Determine the (X, Y) coordinate at the center of the cell enclosing the given text.  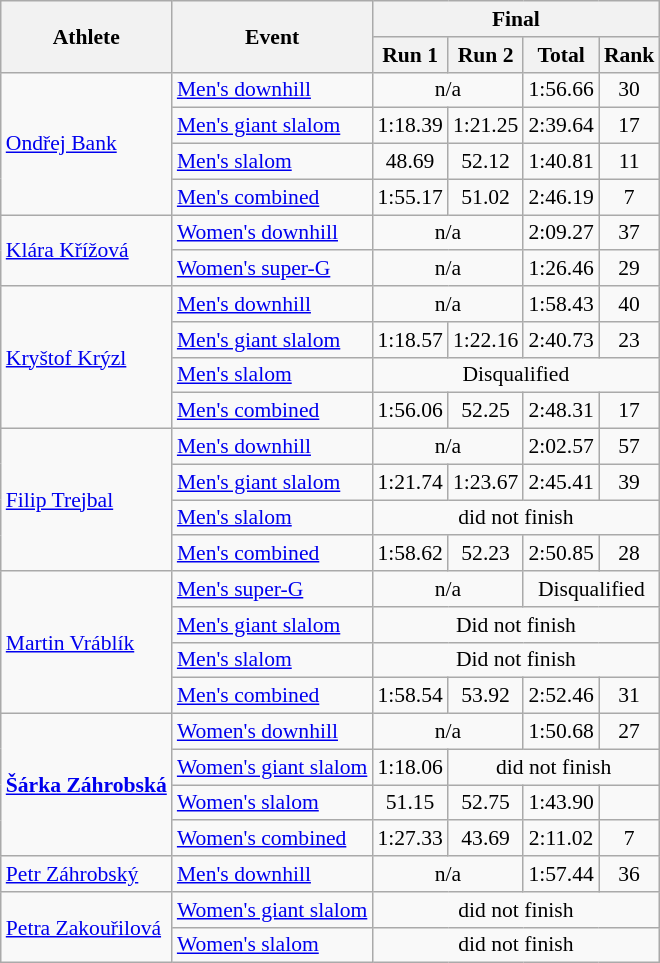
Martin Vráblík (86, 642)
Women's combined (272, 839)
2:39.64 (560, 126)
36 (630, 874)
1:26.46 (560, 269)
2:50.85 (560, 554)
53.92 (486, 696)
51.15 (410, 803)
Petr Záhrobský (86, 874)
Final (516, 19)
1:23.67 (486, 482)
Athlete (86, 36)
1:21.74 (410, 482)
2:45.41 (560, 482)
2:02.57 (560, 447)
52.75 (486, 803)
Petra Zakouřilová (86, 928)
2:48.31 (560, 411)
23 (630, 340)
Filip Trejbal (86, 500)
29 (630, 269)
Šárka Záhrobská (86, 785)
Kryštof Krýzl (86, 357)
48.69 (410, 162)
Run 2 (486, 55)
Run 1 (410, 55)
1:18.06 (410, 767)
1:21.25 (486, 126)
30 (630, 90)
28 (630, 554)
1:18.39 (410, 126)
1:27.33 (410, 839)
1:58.43 (560, 304)
52.25 (486, 411)
Event (272, 36)
2:52.46 (560, 696)
43.69 (486, 839)
39 (630, 482)
1:58.62 (410, 554)
27 (630, 732)
52.23 (486, 554)
1:55.17 (410, 197)
1:57.44 (560, 874)
1:40.81 (560, 162)
1:56.06 (410, 411)
1:58.54 (410, 696)
Ondřej Bank (86, 143)
1:43.90 (560, 803)
Rank (630, 55)
Men's super-G (272, 589)
52.12 (486, 162)
1:22.16 (486, 340)
1:56.66 (560, 90)
2:11.02 (560, 839)
40 (630, 304)
2:46.19 (560, 197)
Klára Křížová (86, 250)
1:50.68 (560, 732)
51.02 (486, 197)
Women's super-G (272, 269)
11 (630, 162)
Total (560, 55)
2:09.27 (560, 233)
57 (630, 447)
1:18.57 (410, 340)
37 (630, 233)
31 (630, 696)
2:40.73 (560, 340)
